Search for the cell housing the specified text and yield its [x, y] center coordinate. 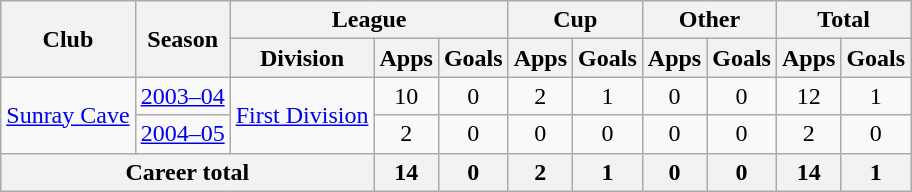
Career total [188, 172]
Season [182, 39]
Cup [575, 20]
12 [808, 96]
First Division [302, 115]
Division [302, 58]
League [369, 20]
Sunray Cave [68, 115]
Club [68, 39]
2004–05 [182, 134]
10 [406, 96]
Total [843, 20]
Other [709, 20]
2003–04 [182, 96]
